Find where the given text appears and provide that cell's center as [X, Y] coordinate. 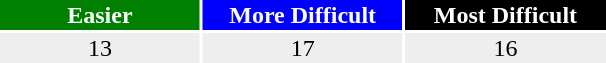
More Difficult [303, 15]
17 [303, 48]
16 [506, 48]
Easier [100, 15]
13 [100, 48]
Most Difficult [506, 15]
